For the text-containing cell, return its midpoint in [X, Y] coordinate format. 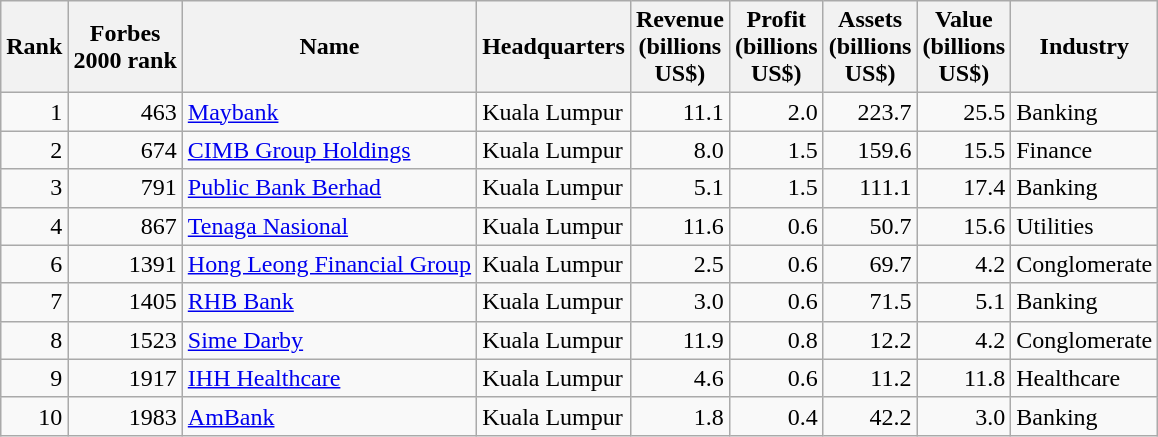
791 [125, 188]
17.4 [964, 188]
15.6 [964, 226]
674 [125, 150]
Utilities [1084, 226]
RHB Bank [329, 302]
Headquarters [554, 47]
AmBank [329, 416]
1405 [125, 302]
1917 [125, 378]
0.8 [776, 340]
7 [34, 302]
Rank [34, 47]
Name [329, 47]
50.7 [870, 226]
Revenue(billions US$) [680, 47]
Public Bank Berhad [329, 188]
Tenaga Nasional [329, 226]
8 [34, 340]
IHH Healthcare [329, 378]
111.1 [870, 188]
71.5 [870, 302]
1523 [125, 340]
Forbes 2000 rank [125, 47]
Profit(billions US$) [776, 47]
2.0 [776, 112]
Maybank [329, 112]
9 [34, 378]
Hong Leong Financial Group [329, 264]
11.1 [680, 112]
25.5 [964, 112]
11.6 [680, 226]
2.5 [680, 264]
CIMB Group Holdings [329, 150]
Sime Darby [329, 340]
11.8 [964, 378]
3 [34, 188]
1 [34, 112]
8.0 [680, 150]
12.2 [870, 340]
Assets(billions US$) [870, 47]
69.7 [870, 264]
11.9 [680, 340]
42.2 [870, 416]
Healthcare [1084, 378]
15.5 [964, 150]
4.6 [680, 378]
463 [125, 112]
1983 [125, 416]
Industry [1084, 47]
2 [34, 150]
867 [125, 226]
6 [34, 264]
0.4 [776, 416]
159.6 [870, 150]
4 [34, 226]
1391 [125, 264]
Value(billions US$) [964, 47]
11.2 [870, 378]
10 [34, 416]
Finance [1084, 150]
1.8 [680, 416]
223.7 [870, 112]
